Locate the cell with the specified text and output its [x, y] center coordinate. 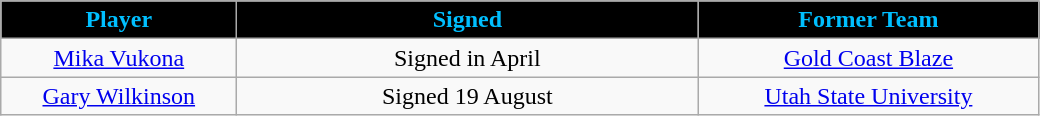
Gold Coast Blaze [868, 58]
Signed in April [468, 58]
Gary Wilkinson [119, 96]
Player [119, 20]
Signed [468, 20]
Utah State University [868, 96]
Signed 19 August [468, 96]
Mika Vukona [119, 58]
Former Team [868, 20]
